Locate the cell with the specified text and output its [x, y] center coordinate. 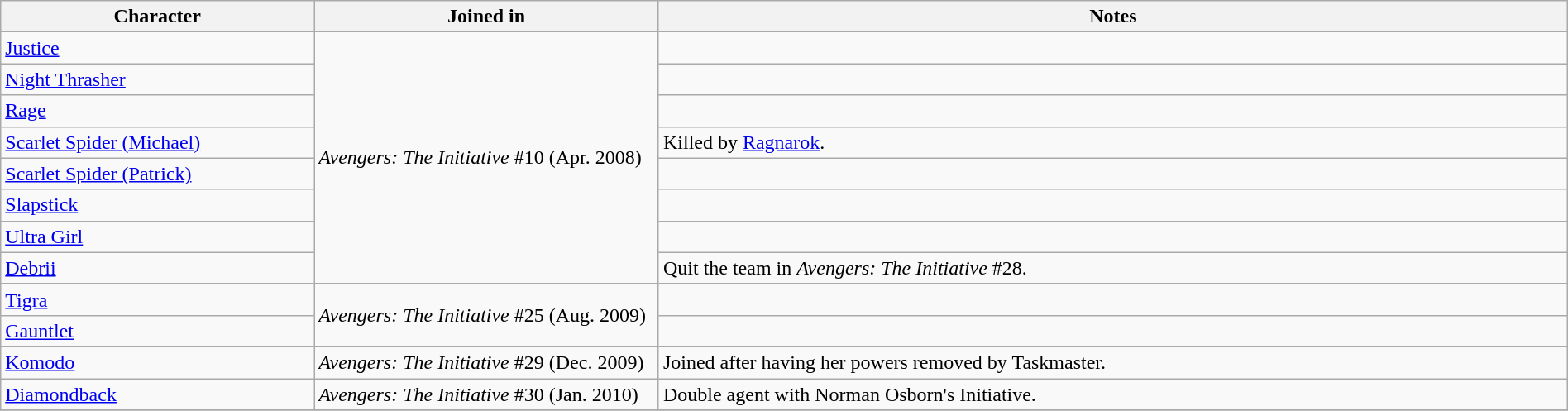
Joined in [486, 17]
Slapstick [157, 205]
Character [157, 17]
Avengers: The Initiative #29 (Dec. 2009) [486, 362]
Debrii [157, 268]
Justice [157, 48]
Night Thrasher [157, 79]
Ultra Girl [157, 237]
Komodo [157, 362]
Quit the team in Avengers: The Initiative #28. [1113, 268]
Joined after having her powers removed by Taskmaster. [1113, 362]
Avengers: The Initiative #30 (Jan. 2010) [486, 394]
Scarlet Spider (Michael) [157, 142]
Rage [157, 111]
Tigra [157, 299]
Diamondback [157, 394]
Avengers: The Initiative #25 (Aug. 2009) [486, 315]
Gauntlet [157, 331]
Avengers: The Initiative #10 (Apr. 2008) [486, 158]
Notes [1113, 17]
Killed by Ragnarok. [1113, 142]
Double agent with Norman Osborn's Initiative. [1113, 394]
Scarlet Spider (Patrick) [157, 174]
